Pinpoint the cell where the given text exists, returning its (X, Y) midpoint coordinate. 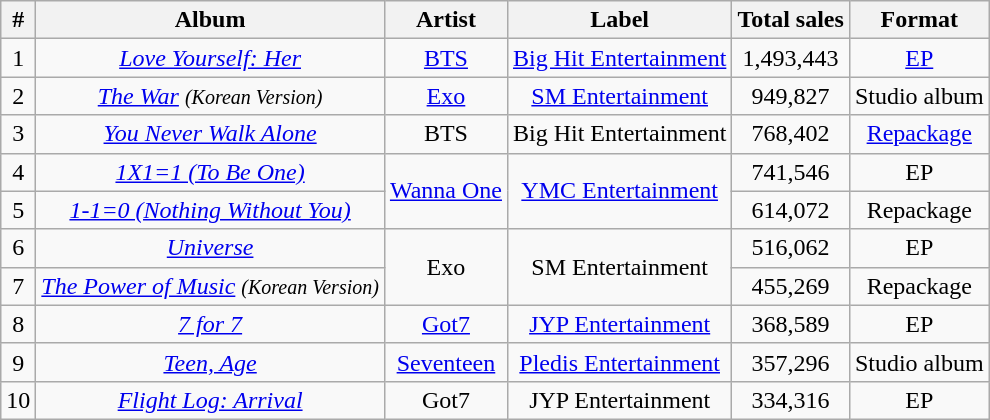
Seventeen (446, 362)
9 (18, 362)
741,546 (791, 172)
5 (18, 210)
Album (210, 20)
1-1=0 (Nothing Without You) (210, 210)
516,062 (791, 248)
YMC Entertainment (619, 191)
Universe (210, 248)
Format (919, 20)
The Power of Music (Korean Version) (210, 286)
8 (18, 324)
Wanna One (446, 191)
368,589 (791, 324)
Total sales (791, 20)
Love Yourself: Her (210, 58)
Artist (446, 20)
Teen, Age (210, 362)
1X1=1 (To Be One) (210, 172)
1 (18, 58)
Pledis Entertainment (619, 362)
3 (18, 134)
7 (18, 286)
6 (18, 248)
768,402 (791, 134)
614,072 (791, 210)
The War (Korean Version) (210, 96)
949,827 (791, 96)
10 (18, 400)
1,493,443 (791, 58)
2 (18, 96)
4 (18, 172)
Label (619, 20)
You Never Walk Alone (210, 134)
357,296 (791, 362)
455,269 (791, 286)
# (18, 20)
Flight Log: Arrival (210, 400)
334,316 (791, 400)
7 for 7 (210, 324)
